Pinpoint the cell where the given text exists, returning its (x, y) midpoint coordinate. 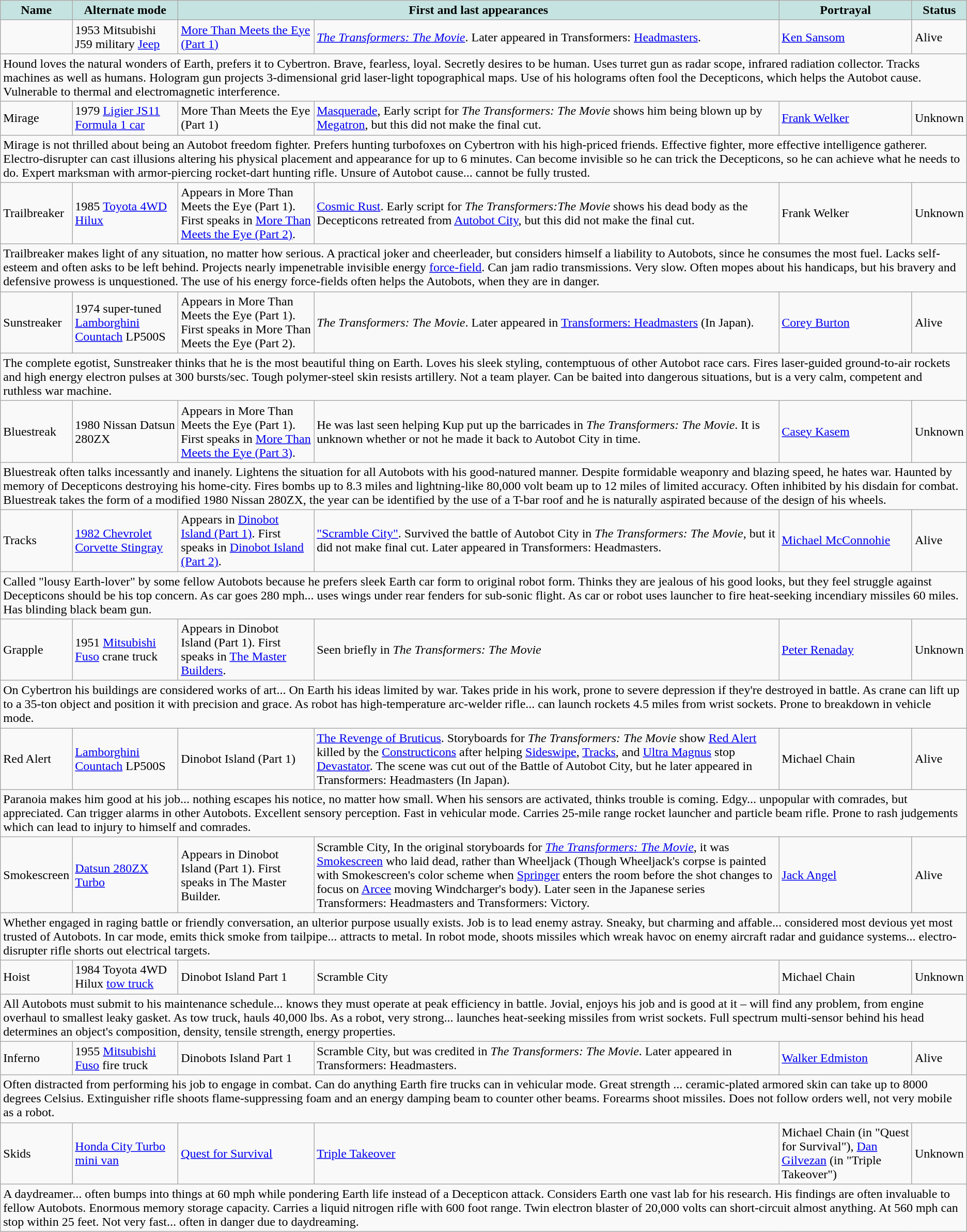
Bluestreak (36, 431)
Status (939, 10)
Smokescreen (36, 875)
Honda City Turbo mini van (125, 1153)
1984 Toyota 4WD Hilux tow truck (125, 977)
Portrayal (846, 10)
Skids (36, 1153)
Grapple (36, 650)
Name (36, 10)
Jack Angel (846, 875)
Datsun 280ZX Turbo (125, 875)
Trailbreaker (36, 213)
Seen briefly in The Transformers: The Movie (547, 650)
Dinobot Island (Part 1) (246, 759)
Michael Chain (in "Quest for Survival"), Dan Gilvezan (in "Triple Takeover") (846, 1153)
The Transformers: The Movie. Later appeared in Transformers: Headmasters (In Japan). (547, 322)
Appears in Dinobot Island (Part 1). First speaks in Dinobot Island (Part 2). (246, 541)
Appears in More Than Meets the Eye (Part 1). First speaks in More Than Meets the Eye (Part 3). (246, 431)
1982 Chevrolet Corvette Stingray (125, 541)
Sunstreaker (36, 322)
Alternate mode (125, 10)
1980 Nissan Datsun 280ZX (125, 431)
Appears in Dinobot Island (Part 1). First speaks in The Master Builders. (246, 650)
1979 Ligier JS11 Formula 1 car (125, 118)
Dinobots Island Part 1 (246, 1058)
Scramble City (547, 977)
The Transformers: The Movie. Later appeared in Transformers: Headmasters. (547, 37)
1953 Mitsubishi J59 military Jeep (125, 37)
First and last appearances (478, 10)
Michael McConnohie (846, 541)
Scramble City, but was credited in The Transformers: The Movie. Later appeared in Transformers: Headmasters. (547, 1058)
Inferno (36, 1058)
Corey Burton (846, 322)
Quest for Survival (246, 1153)
Appears in Dinobot Island (Part 1). First speaks in The Master Builder. (246, 875)
Red Alert (36, 759)
1974 super-tuned Lamborghini Countach LP500S (125, 322)
Masquerade, Early script for The Transformers: The Movie shows him being blown up by Megatron, but this did not make the final cut. (547, 118)
1985 Toyota 4WD Hilux (125, 213)
Walker Edmiston (846, 1058)
Ken Sansom (846, 37)
Mirage (36, 118)
Casey Kasem (846, 431)
Tracks (36, 541)
Triple Takeover (547, 1153)
Dinobot Island Part 1 (246, 977)
Peter Renaday (846, 650)
1951 Mitsubishi Fuso crane truck (125, 650)
Hoist (36, 977)
1955 Mitsubishi Fuso fire truck (125, 1058)
Lamborghini Countach LP500S (125, 759)
